Locate the cell with the specified text and output its (x, y) center coordinate. 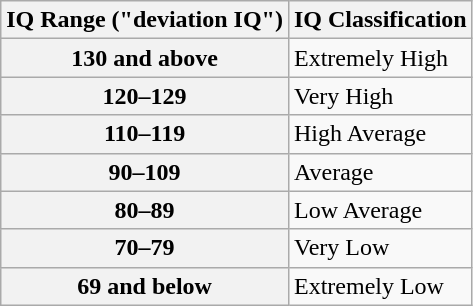
IQ Range ("deviation IQ") (145, 20)
Extremely Low (380, 286)
Low Average (380, 210)
Average (380, 172)
80–89 (145, 210)
Very High (380, 96)
Extremely High (380, 58)
High Average (380, 134)
IQ Classification (380, 20)
120–129 (145, 96)
90–109 (145, 172)
Very Low (380, 248)
70–79 (145, 248)
110–119 (145, 134)
130 and above (145, 58)
69 and below (145, 286)
